From the cell containing the given text, extract its center point as (X, Y) coordinate. 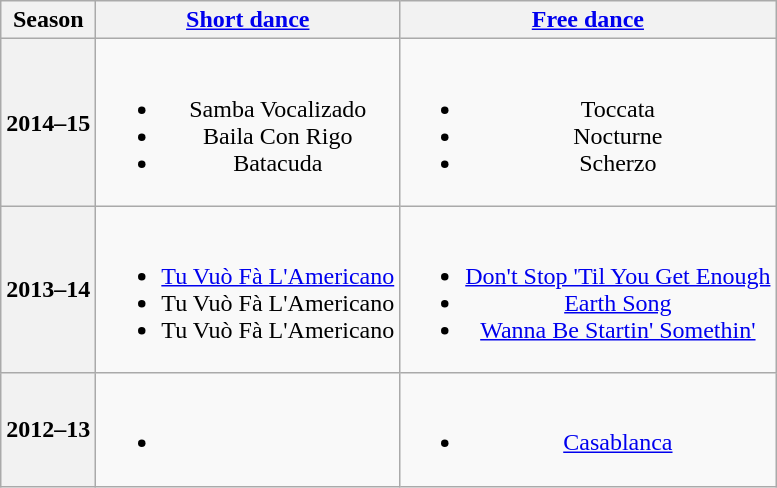
Season (48, 20)
Samba Vocalizado Baila Con Rigo Batacuda (248, 122)
Short dance (248, 20)
Don't Stop 'Til You Get Enough Earth Song Wanna Be Startin' Somethin' (588, 290)
2014–15 (48, 122)
2012–13 (48, 430)
Tu Vuò Fà L'Americano Tu Vuò Fà L'Americano Tu Vuò Fà L'Americano (248, 290)
Toccata Nocturne Scherzo (588, 122)
2013–14 (48, 290)
Free dance (588, 20)
Casablanca (588, 430)
